Locate the cell with the specified text and output its [X, Y] center coordinate. 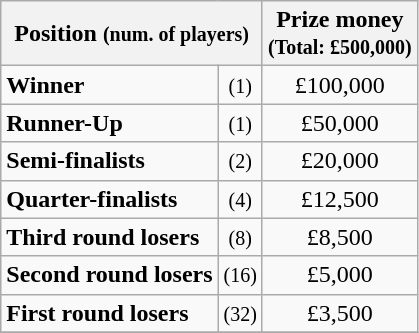
(32) [240, 313]
£3,500 [340, 313]
Third round losers [110, 237]
Prize money(Total: £500,000) [340, 34]
Runner-Up [110, 123]
£5,000 [340, 275]
(2) [240, 161]
Second round losers [110, 275]
First round losers [110, 313]
Semi-finalists [110, 161]
£12,500 [340, 199]
Quarter-finalists [110, 199]
(8) [240, 237]
£20,000 [340, 161]
(16) [240, 275]
Position (num. of players) [132, 34]
(4) [240, 199]
£50,000 [340, 123]
£100,000 [340, 85]
Winner [110, 85]
£8,500 [340, 237]
